Return (X, Y) of the center of cell containing provided text 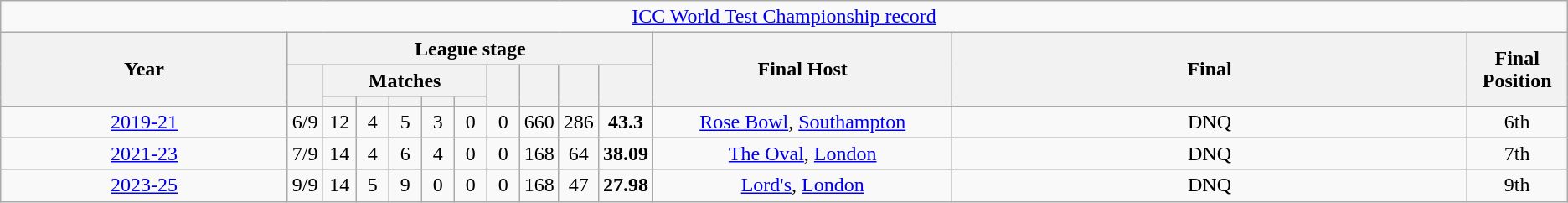
286 (578, 122)
6 (405, 154)
2023-25 (144, 185)
12 (339, 122)
Matches (405, 81)
6th (1517, 122)
League stage (470, 49)
64 (578, 154)
Lord's, London (802, 185)
43.3 (625, 122)
3 (437, 122)
The Oval, London (802, 154)
7/9 (305, 154)
47 (578, 185)
Year (144, 69)
9 (405, 185)
2021-23 (144, 154)
6/9 (305, 122)
7th (1517, 154)
Final (1210, 69)
Final Position (1517, 69)
9/9 (305, 185)
Rose Bowl, Southampton (802, 122)
27.98 (625, 185)
Final Host (802, 69)
38.09 (625, 154)
2019-21 (144, 122)
9th (1517, 185)
ICC World Test Championship record (784, 17)
660 (539, 122)
